Locate the cell with the specified text and output its (X, Y) center coordinate. 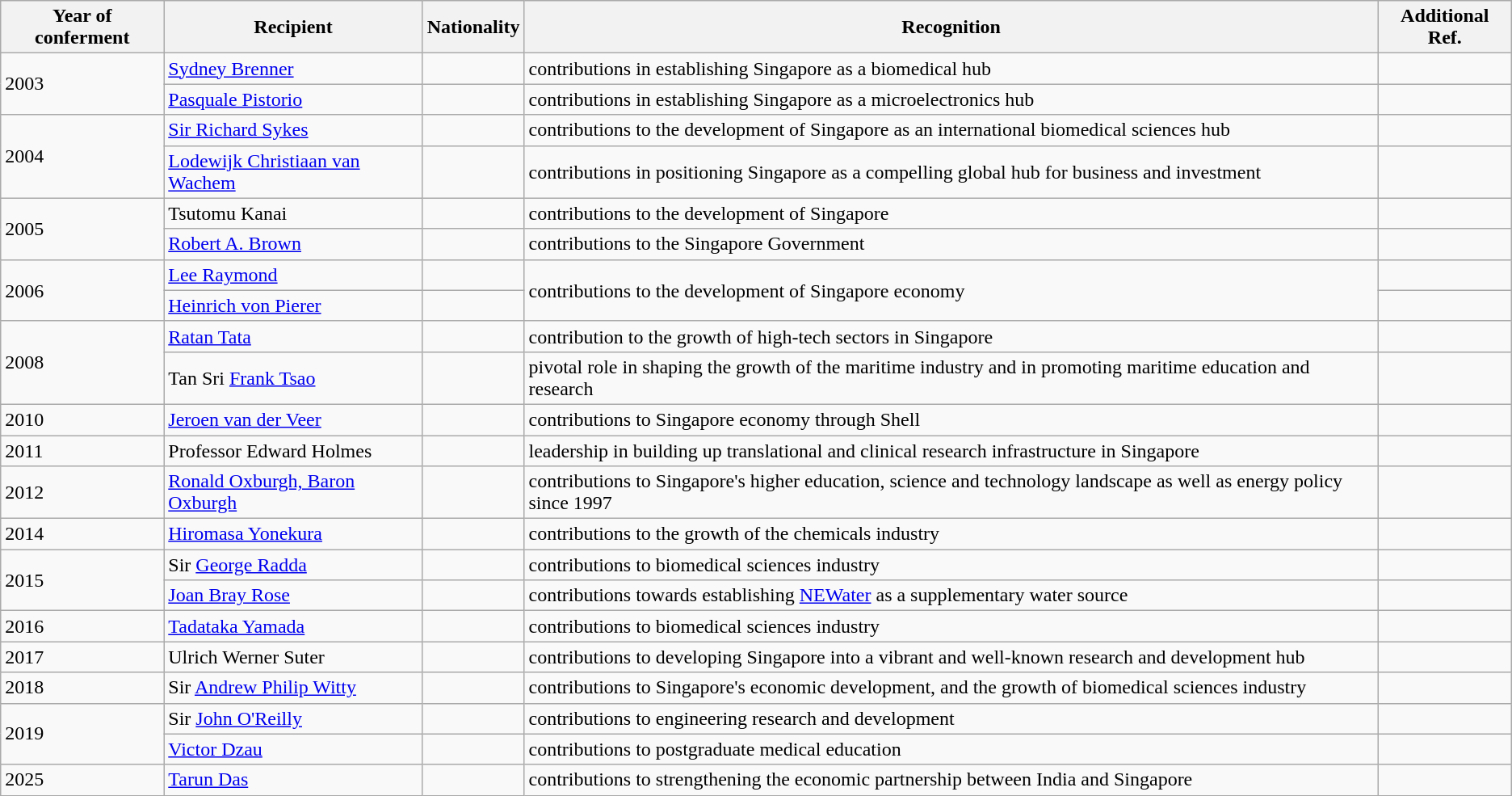
contributions to the development of Singapore (951, 213)
2008 (82, 362)
2003 (82, 84)
leadership in building up translational and clinical research infrastructure in Singapore (951, 450)
contributions to postgraduate medical education (951, 749)
Sydney Brenner (293, 69)
Ratan Tata (293, 336)
Recipient (293, 27)
contributions towards establishing NEWater as a supplementary water source (951, 596)
contributions to the Singapore Government (951, 244)
Victor Dzau (293, 749)
contributions in positioning Singapore as a compelling global hub for business and investment (951, 171)
2016 (82, 626)
Tadataka Yamada (293, 626)
2025 (82, 780)
Sir Andrew Philip Witty (293, 688)
contributions to Singapore economy through Shell (951, 419)
contributions in establishing Singapore as a biomedical hub (951, 69)
2005 (82, 229)
contributions to the growth of the chemicals industry (951, 534)
contributions to strengthening the economic partnership between India and Singapore (951, 780)
contributions to engineering research and development (951, 718)
Lodewijk Christiaan van Wachem (293, 171)
contributions to Singapore's higher education, science and technology landscape as well as energy policy since 1997 (951, 493)
Joan Bray Rose (293, 596)
contributions in establishing Singapore as a microelectronics hub (951, 99)
contributions to Singapore's economic development, and the growth of biomedical sciences industry (951, 688)
Professor Edward Holmes (293, 450)
Heinrich von Pierer (293, 305)
Nationality (473, 27)
Jeroen van der Veer (293, 419)
Ulrich Werner Suter (293, 657)
2004 (82, 157)
Ronald Oxburgh, Baron Oxburgh (293, 493)
contributions to the development of Singapore economy (951, 290)
contribution to the growth of high-tech sectors in Singapore (951, 336)
pivotal role in shaping the growth of the maritime industry and in promoting maritime education and research (951, 378)
contributions to developing Singapore into a vibrant and well-known research and development hub (951, 657)
Year of conferment (82, 27)
Tarun Das (293, 780)
2010 (82, 419)
Additional Ref. (1444, 27)
Sir George Radda (293, 565)
Hiromasa Yonekura (293, 534)
Recognition (951, 27)
Tsutomu Kanai (293, 213)
contributions to the development of Singapore as an international biomedical sciences hub (951, 130)
2012 (82, 493)
2015 (82, 580)
2018 (82, 688)
2014 (82, 534)
Robert A. Brown (293, 244)
2006 (82, 290)
Sir Richard Sykes (293, 130)
Sir John O'Reilly (293, 718)
Tan Sri Frank Tsao (293, 378)
Pasquale Pistorio (293, 99)
Lee Raymond (293, 275)
2011 (82, 450)
2017 (82, 657)
2019 (82, 734)
